Return [X, Y] of the center of cell containing provided text 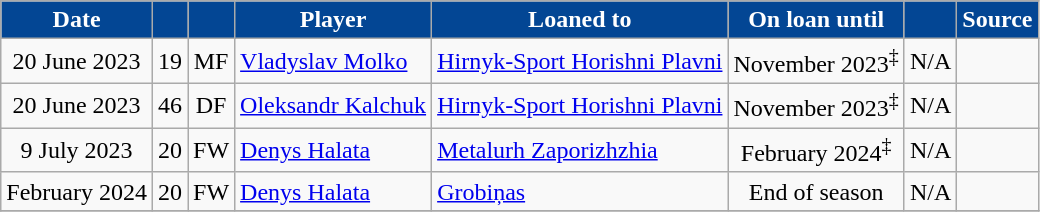
Grobiņas [580, 191]
46 [170, 106]
MF [212, 62]
February 2024 [77, 191]
Date [77, 20]
Vladyslav Molko [334, 62]
Source [998, 20]
DF [212, 106]
On loan until [816, 20]
Oleksandr Kalchuk [334, 106]
Loaned to [580, 20]
Metalurh Zaporizhzhia [580, 150]
End of season [816, 191]
19 [170, 62]
Player [334, 20]
February 2024‡ [816, 150]
9 July 2023 [77, 150]
